Extract the [x, y] coordinate from the center of the cell holding the provided text.  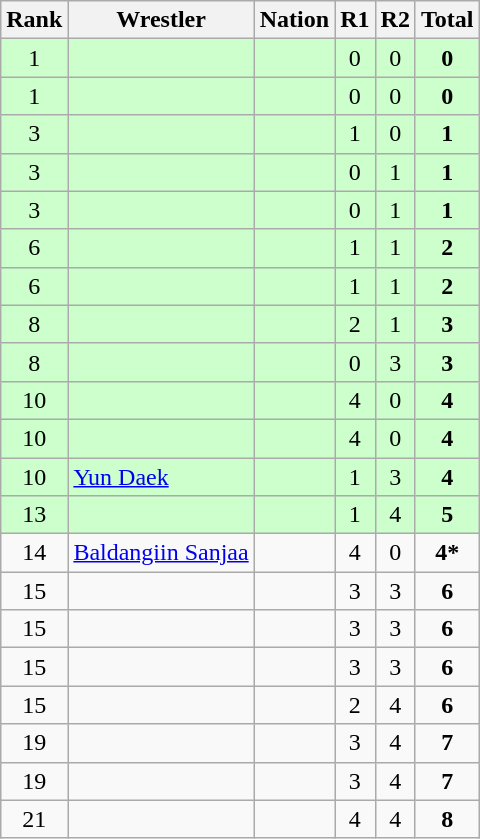
Yun Daek [161, 477]
Total [447, 20]
4* [447, 553]
13 [34, 515]
Wrestler [161, 20]
14 [34, 553]
5 [447, 515]
Baldangiin Sanjaa [161, 553]
R2 [395, 20]
Rank [34, 20]
R1 [355, 20]
Nation [294, 20]
21 [34, 819]
